From the cell containing the given text, extract its center point as (X, Y) coordinate. 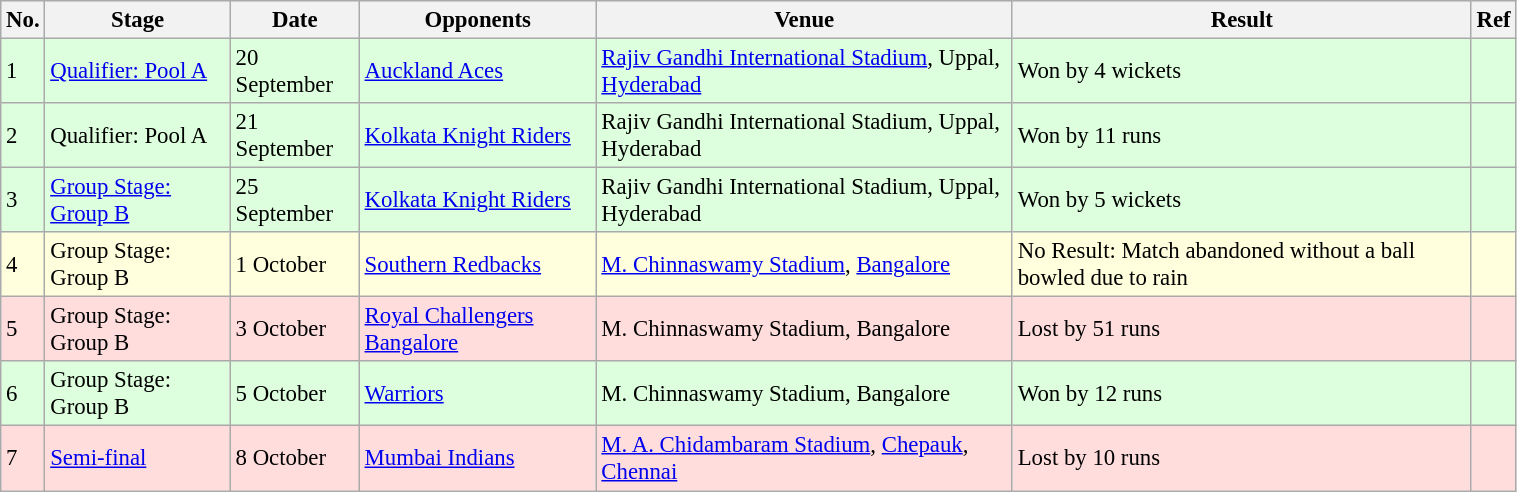
1 (23, 72)
Mumbai Indians (478, 458)
2 (23, 136)
Venue (804, 20)
Date (294, 20)
Won by 5 wickets (1242, 200)
8 October (294, 458)
Royal Challengers Bangalore (478, 330)
Won by 4 wickets (1242, 72)
Opponents (478, 20)
21 September (294, 136)
Stage (138, 20)
M. A. Chidambaram Stadium, Chepauk, Chennai (804, 458)
Semi-final (138, 458)
7 (23, 458)
5 October (294, 394)
Lost by 10 runs (1242, 458)
6 (23, 394)
3 October (294, 330)
Warriors (478, 394)
Auckland Aces (478, 72)
25 September (294, 200)
No. (23, 20)
Southern Redbacks (478, 264)
No Result: Match abandoned without a ball bowled due to rain (1242, 264)
Lost by 51 runs (1242, 330)
Won by 11 runs (1242, 136)
Won by 12 runs (1242, 394)
Result (1242, 20)
20 September (294, 72)
Ref (1494, 20)
3 (23, 200)
1 October (294, 264)
5 (23, 330)
4 (23, 264)
